Locate the cell with the specified text and output its [x, y] center coordinate. 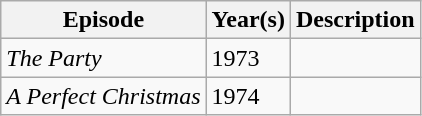
Year(s) [248, 20]
Episode [104, 20]
1973 [248, 58]
A Perfect Christmas [104, 96]
Description [355, 20]
1974 [248, 96]
The Party [104, 58]
